Provide the (x, y) coordinate of the cell's center where the given text is located.  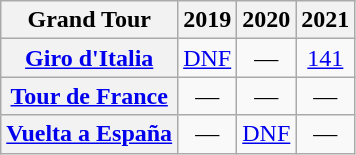
141 (326, 58)
Vuelta a España (90, 134)
2019 (208, 20)
2021 (326, 20)
Grand Tour (90, 20)
2020 (266, 20)
Tour de France (90, 96)
Giro d'Italia (90, 58)
